Scan for the cell matching the given text and deliver its (x, y) coordinate at center. 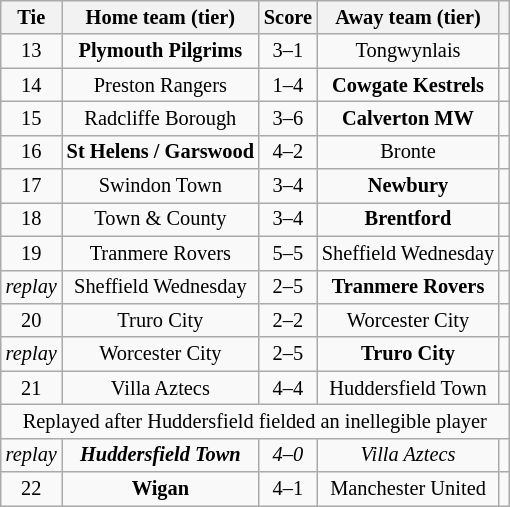
Tongwynlais (408, 51)
15 (32, 118)
Town & County (160, 219)
1–4 (288, 85)
13 (32, 51)
19 (32, 253)
Cowgate Kestrels (408, 85)
St Helens / Garswood (160, 152)
2–2 (288, 320)
Newbury (408, 186)
3–1 (288, 51)
Replayed after Huddersfield fielded an inellegible player (255, 421)
21 (32, 388)
Swindon Town (160, 186)
17 (32, 186)
4–0 (288, 455)
3–6 (288, 118)
4–4 (288, 388)
Away team (tier) (408, 17)
Calverton MW (408, 118)
Tie (32, 17)
Bronte (408, 152)
4–1 (288, 489)
14 (32, 85)
Wigan (160, 489)
20 (32, 320)
Brentford (408, 219)
Radcliffe Borough (160, 118)
22 (32, 489)
16 (32, 152)
5–5 (288, 253)
Plymouth Pilgrims (160, 51)
Home team (tier) (160, 17)
18 (32, 219)
Manchester United (408, 489)
Score (288, 17)
Preston Rangers (160, 85)
4–2 (288, 152)
